From the cell containing the given text, extract its center point as (x, y) coordinate. 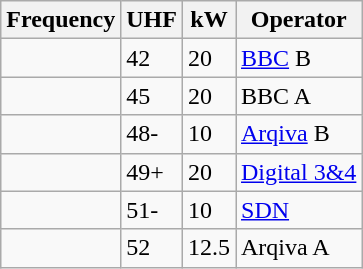
Arqiva B (299, 134)
Digital 3&4 (299, 172)
45 (152, 96)
48- (152, 134)
49+ (152, 172)
Frequency (61, 20)
Arqiva A (299, 248)
Operator (299, 20)
kW (208, 20)
BBC B (299, 58)
12.5 (208, 248)
UHF (152, 20)
BBC A (299, 96)
42 (152, 58)
SDN (299, 210)
51- (152, 210)
52 (152, 248)
